Detect which cell encompasses the target text, then output its (X, Y) center coordinate. 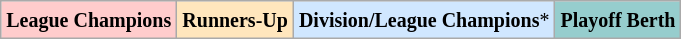
Runners-Up (236, 20)
Division/League Champions* (424, 20)
Playoff Berth (618, 20)
League Champions (89, 20)
